For the text-containing cell, return its midpoint in [x, y] coordinate format. 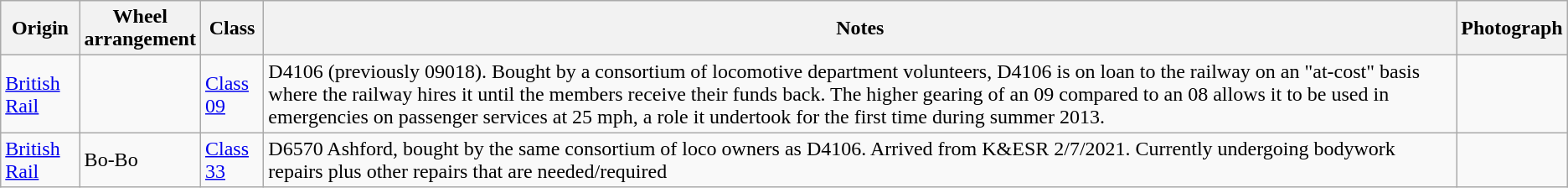
Origin [40, 29]
Photograph [1512, 29]
Bo-Bo [140, 159]
Class 33 [231, 159]
Notes [860, 29]
Class 09 [231, 94]
Wheelarrangement [140, 29]
Class [231, 29]
